Output the (x, y) coordinate of the center of the cell containing the given text.  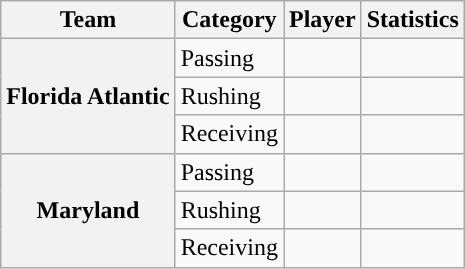
Player (323, 20)
Florida Atlantic (88, 96)
Team (88, 20)
Statistics (412, 20)
Maryland (88, 210)
Category (229, 20)
